Extract the (X, Y) coordinate from the center of the cell holding the provided text.  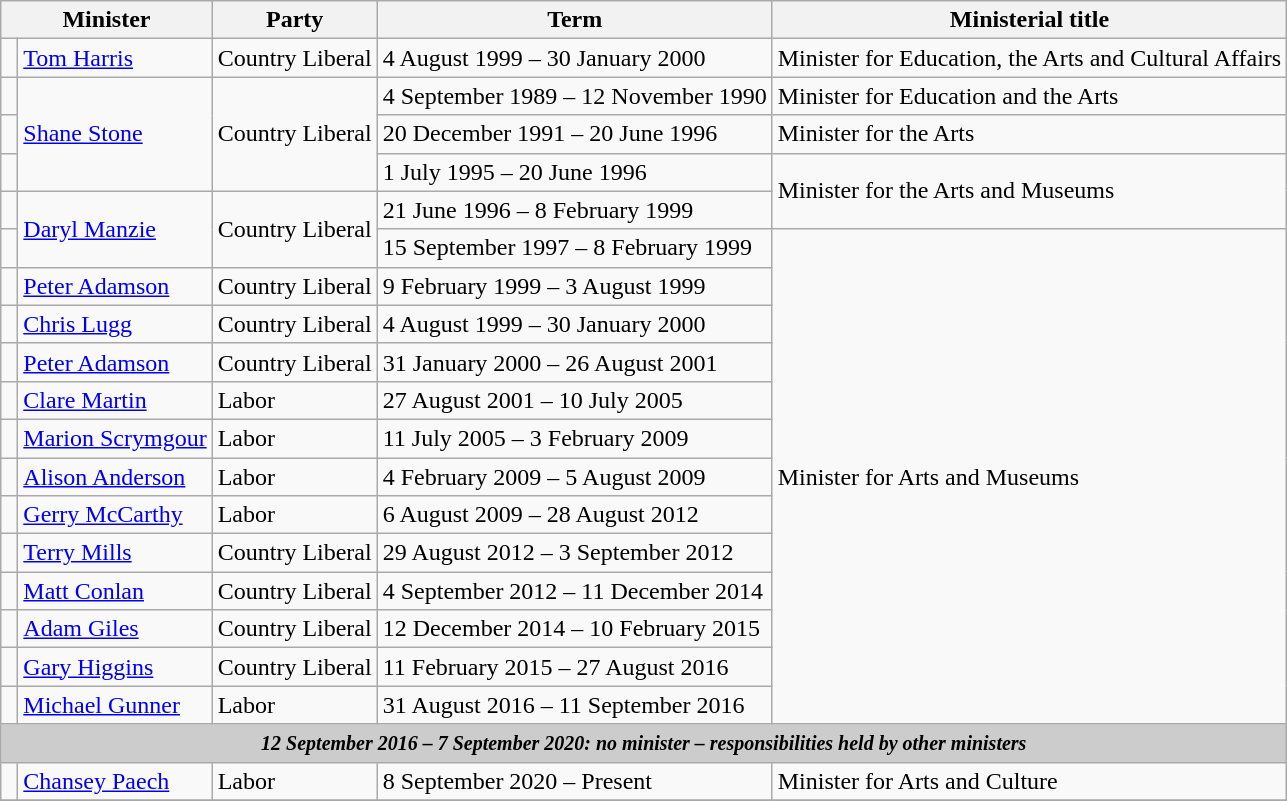
Chansey Paech (115, 781)
27 August 2001 – 10 July 2005 (574, 400)
15 September 1997 – 8 February 1999 (574, 248)
Marion Scrymgour (115, 438)
Terry Mills (115, 553)
Minister for Arts and Culture (1030, 781)
Minister for Education and the Arts (1030, 96)
Tom Harris (115, 58)
31 January 2000 – 26 August 2001 (574, 362)
Minister for Arts and Museums (1030, 476)
9 February 1999 – 3 August 1999 (574, 286)
Ministerial title (1030, 20)
Shane Stone (115, 134)
Adam Giles (115, 629)
12 December 2014 – 10 February 2015 (574, 629)
Term (574, 20)
Matt Conlan (115, 591)
Daryl Manzie (115, 229)
6 August 2009 – 28 August 2012 (574, 515)
Gerry McCarthy (115, 515)
11 July 2005 – 3 February 2009 (574, 438)
Michael Gunner (115, 705)
29 August 2012 – 3 September 2012 (574, 553)
4 September 2012 – 11 December 2014 (574, 591)
Party (294, 20)
31 August 2016 – 11 September 2016 (574, 705)
Minister (106, 20)
Minister for Education, the Arts and Cultural Affairs (1030, 58)
Chris Lugg (115, 324)
20 December 1991 – 20 June 1996 (574, 134)
Gary Higgins (115, 667)
Clare Martin (115, 400)
Minister for the Arts and Museums (1030, 191)
8 September 2020 – Present (574, 781)
1 July 1995 – 20 June 1996 (574, 172)
4 September 1989 – 12 November 1990 (574, 96)
Minister for the Arts (1030, 134)
4 February 2009 – 5 August 2009 (574, 477)
11 February 2015 – 27 August 2016 (574, 667)
21 June 1996 – 8 February 1999 (574, 210)
12 September 2016 – 7 September 2020: no minister – responsibilities held by other ministers (644, 743)
Alison Anderson (115, 477)
